Capture the cell that displays the provided text and extract its (X, Y) central coordinate. 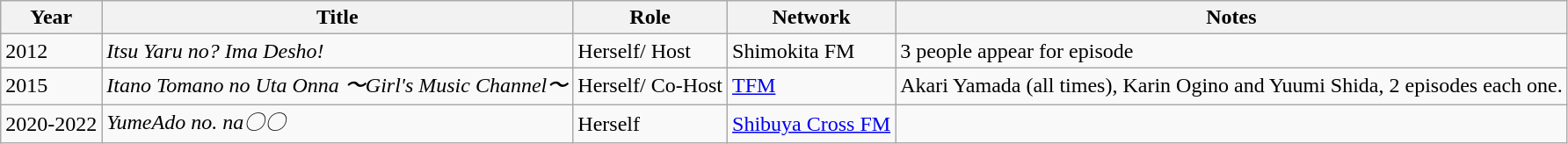
Herself/ Host (650, 51)
Notes (1232, 18)
3 people appear for episode (1232, 51)
Herself (650, 123)
Itsu Yaru no? Ima Desho! (338, 51)
TFM (812, 86)
2012 (51, 51)
Itano Tomano no Uta Onna 〜Girl's Music Channel〜 (338, 86)
Akari Yamada (all times), Karin Ogino and Yuumi Shida, 2 episodes each one. (1232, 86)
Shibuya Cross FM (812, 123)
Network (812, 18)
Year (51, 18)
2020-2022 (51, 123)
YumeAdo no. na〇〇 (338, 123)
Herself/ Co-Host (650, 86)
2015 (51, 86)
Role (650, 18)
Title (338, 18)
Shimokita FM (812, 51)
